Extract the (X, Y) coordinate from the center of the cell holding the provided text.  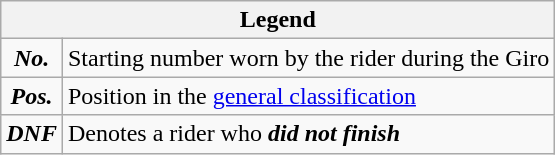
Position in the general classification (308, 96)
No. (32, 58)
Legend (278, 20)
Starting number worn by the rider during the Giro (308, 58)
DNF (32, 134)
Denotes a rider who did not finish (308, 134)
Pos. (32, 96)
